Detect which cell encompasses the target text, then output its [X, Y] center coordinate. 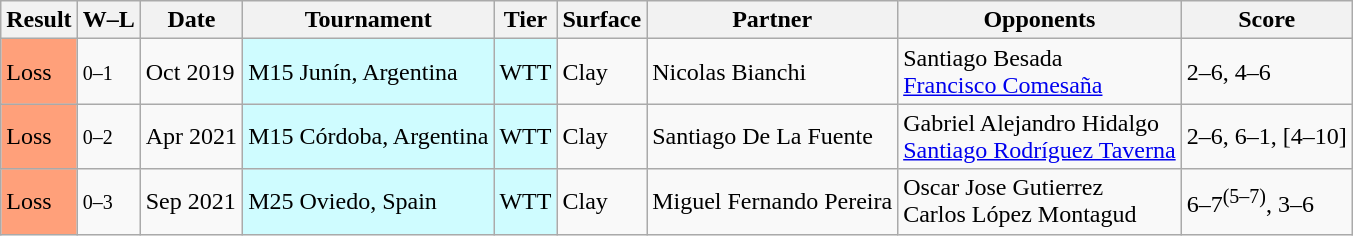
Gabriel Alejandro Hidalgo Santiago Rodríguez Taverna [1040, 136]
Partner [772, 20]
Oscar Jose Gutierrez Carlos López Montagud [1040, 202]
2–6, 4–6 [1266, 72]
Oct 2019 [191, 72]
Tournament [368, 20]
Surface [602, 20]
6–7(5–7), 3–6 [1266, 202]
Nicolas Bianchi [772, 72]
Santiago De La Fuente [772, 136]
Score [1266, 20]
M15 Córdoba, Argentina [368, 136]
0–2 [108, 136]
Opponents [1040, 20]
Santiago Besada Francisco Comesaña [1040, 72]
Sep 2021 [191, 202]
0–1 [108, 72]
0–3 [108, 202]
W–L [108, 20]
Tier [526, 20]
M15 Junín, Argentina [368, 72]
Date [191, 20]
2–6, 6–1, [4–10] [1266, 136]
Apr 2021 [191, 136]
M25 Oviedo, Spain [368, 202]
Miguel Fernando Pereira [772, 202]
Result [39, 20]
